Capture the cell that displays the provided text and extract its (X, Y) central coordinate. 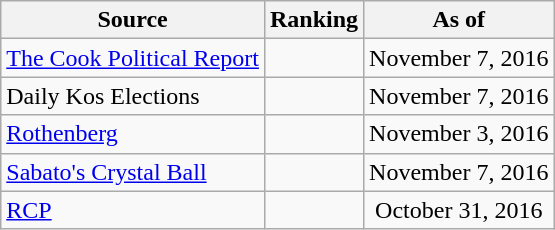
October 31, 2016 (459, 210)
As of (459, 20)
Ranking (314, 20)
The Cook Political Report (133, 58)
Rothenberg (133, 134)
RCP (133, 210)
Source (133, 20)
Daily Kos Elections (133, 96)
November 3, 2016 (459, 134)
Sabato's Crystal Ball (133, 172)
